Determine the (x, y) coordinate at the center of the cell enclosing the given text.  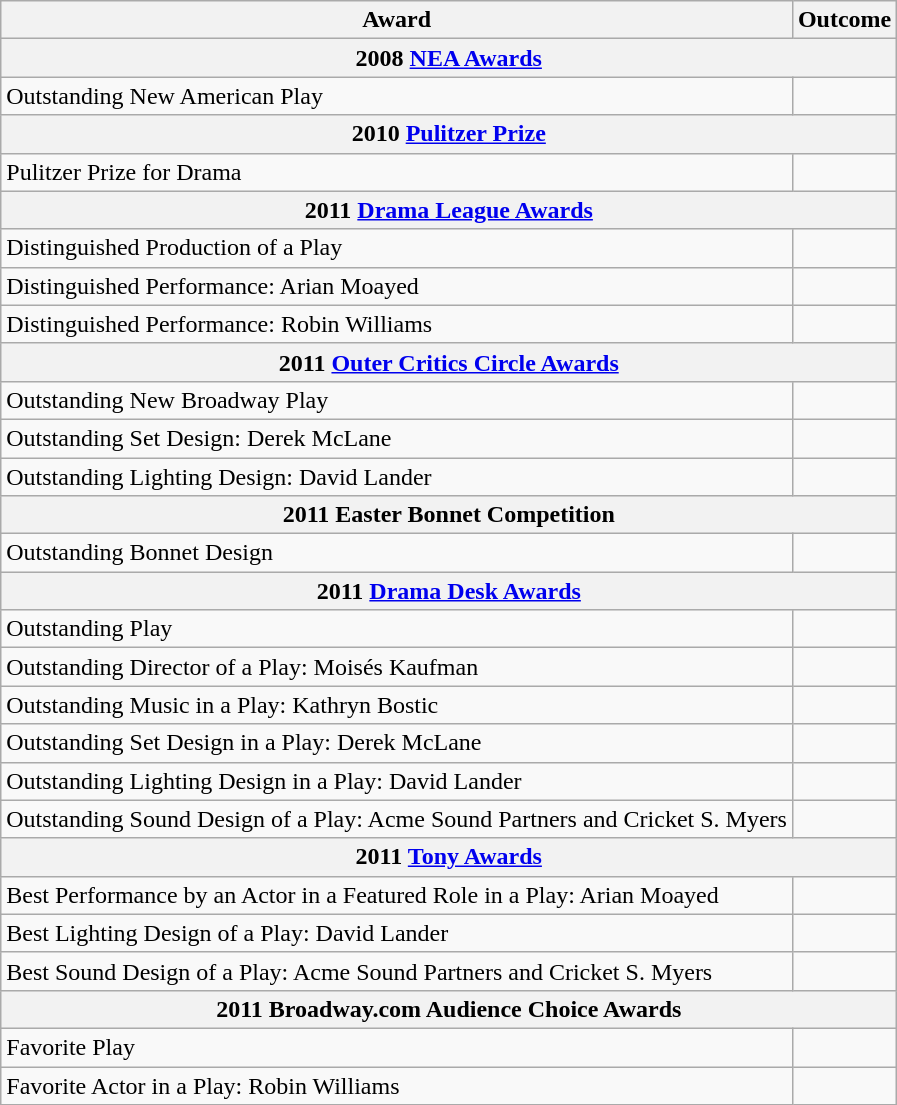
Pulitzer Prize for Drama (397, 172)
2011 Broadway.com Audience Choice Awards (449, 1009)
Outstanding Play (397, 629)
Award (397, 20)
Outstanding Lighting Design: David Lander (397, 477)
Outstanding Set Design in a Play: Derek McLane (397, 743)
Outstanding New Broadway Play (397, 400)
Outstanding New American Play (397, 96)
2011 Drama Desk Awards (449, 591)
2011 Outer Critics Circle Awards (449, 362)
Outstanding Lighting Design in a Play: David Lander (397, 781)
2011 Tony Awards (449, 857)
Outstanding Bonnet Design (397, 553)
2008 NEA Awards (449, 58)
Favorite Play (397, 1047)
Outstanding Music in a Play: Kathryn Bostic (397, 705)
Outstanding Director of a Play: Moisés Kaufman (397, 667)
Outstanding Set Design: Derek McLane (397, 438)
Outcome (844, 20)
Best Performance by an Actor in a Featured Role in a Play: Arian Moayed (397, 895)
2011 Easter Bonnet Competition (449, 515)
2011 Drama League Awards (449, 210)
Distinguished Performance: Arian Moayed (397, 286)
Distinguished Performance: Robin Williams (397, 324)
Best Sound Design of a Play: Acme Sound Partners and Cricket S. Myers (397, 971)
Best Lighting Design of a Play: David Lander (397, 933)
Distinguished Production of a Play (397, 248)
2010 Pulitzer Prize (449, 134)
Outstanding Sound Design of a Play: Acme Sound Partners and Cricket S. Myers (397, 819)
Favorite Actor in a Play: Robin Williams (397, 1085)
